Scan for the cell matching the given text and deliver its (X, Y) coordinate at center. 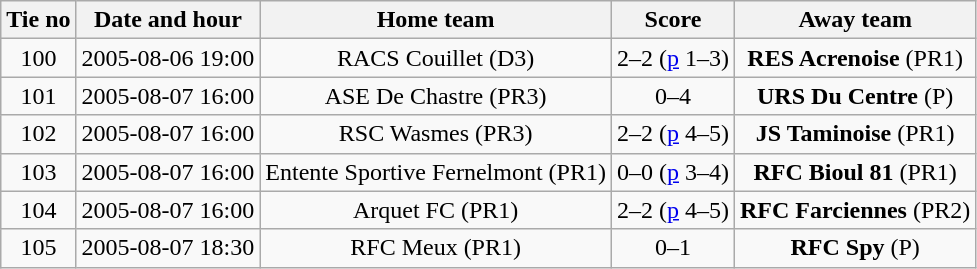
Score (672, 20)
0–0 (p 3–4) (672, 172)
103 (38, 172)
0–1 (672, 248)
RFC Bioul 81 (PR1) (856, 172)
Entente Sportive Fernelmont (PR1) (436, 172)
RACS Couillet (D3) (436, 58)
101 (38, 96)
104 (38, 210)
102 (38, 134)
RSC Wasmes (PR3) (436, 134)
Away team (856, 20)
RES Acrenoise (PR1) (856, 58)
105 (38, 248)
URS Du Centre (P) (856, 96)
100 (38, 58)
2–2 (p 1–3) (672, 58)
RFC Spy (P) (856, 248)
JS Taminoise (PR1) (856, 134)
0–4 (672, 96)
Date and hour (168, 20)
RFC Farciennes (PR2) (856, 210)
2005-08-07 18:30 (168, 248)
Tie no (38, 20)
ASE De Chastre (PR3) (436, 96)
RFC Meux (PR1) (436, 248)
2005-08-06 19:00 (168, 58)
Home team (436, 20)
Arquet FC (PR1) (436, 210)
